Determine the (x, y) coordinate at the center of the cell enclosing the given text.  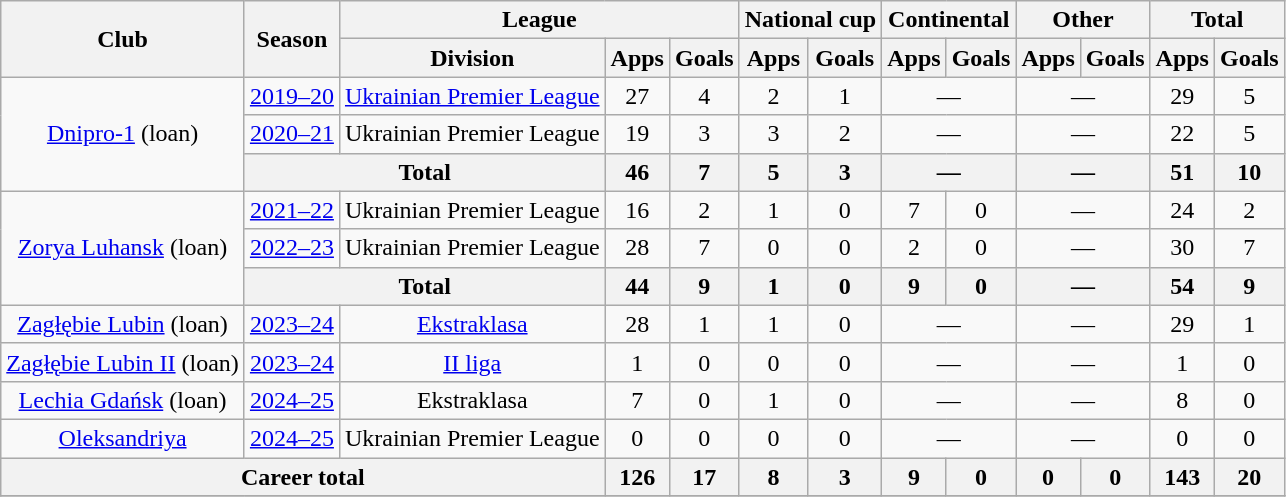
Division (472, 58)
2021–22 (292, 210)
Zorya Luhansk (loan) (123, 248)
143 (1182, 477)
2020–21 (292, 134)
16 (637, 210)
National cup (810, 20)
54 (1182, 286)
League (539, 20)
27 (637, 96)
Zagłębie Lubin (loan) (123, 324)
17 (704, 477)
2022–23 (292, 248)
Other (1083, 20)
126 (637, 477)
20 (1249, 477)
Club (123, 39)
Career total (303, 477)
2019–20 (292, 96)
II liga (472, 362)
19 (637, 134)
Season (292, 39)
44 (637, 286)
51 (1182, 172)
Dnipro-1 (loan) (123, 134)
Continental (949, 20)
24 (1182, 210)
Lechia Gdańsk (loan) (123, 400)
Zagłębie Lubin II (loan) (123, 362)
30 (1182, 248)
10 (1249, 172)
4 (704, 96)
22 (1182, 134)
Oleksandriya (123, 438)
46 (637, 172)
